Provide the [X, Y] coordinate of the cell's center where the given text is located.  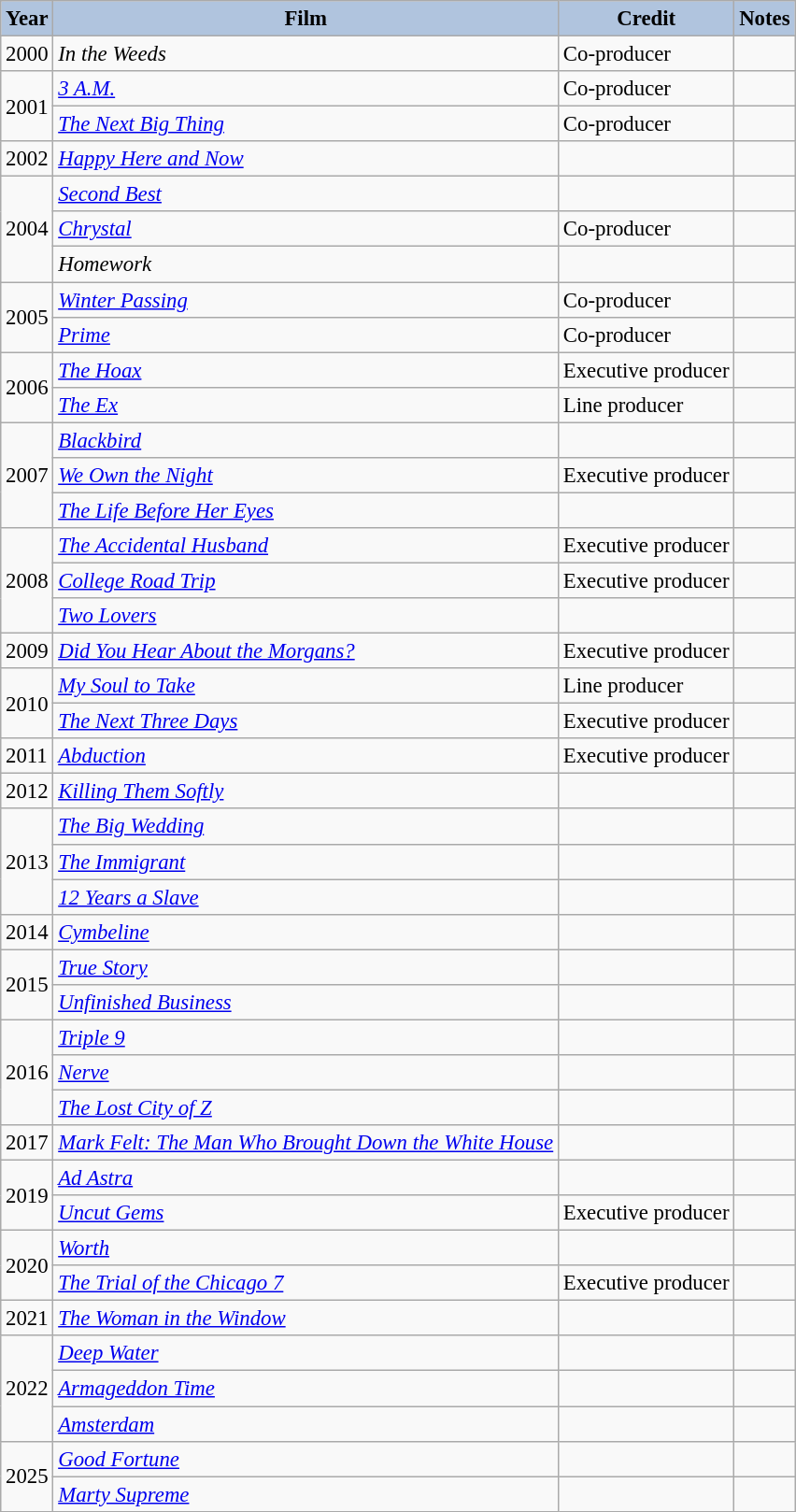
The Accidental Husband [306, 546]
2008 [27, 581]
The Lost City of Z [306, 1107]
The Hoax [306, 370]
Uncut Gems [306, 1213]
Marty Supreme [306, 1494]
Ad Astra [306, 1178]
2009 [27, 651]
The Next Three Days [306, 721]
2011 [27, 756]
2007 [27, 475]
The Next Big Thing [306, 124]
College Road Trip [306, 580]
The Woman in the Window [306, 1319]
Credit [647, 19]
Triple 9 [306, 1037]
Two Lovers [306, 616]
Killing Them Softly [306, 792]
Prime [306, 335]
Happy Here and Now [306, 159]
Abduction [306, 756]
3 A.M. [306, 89]
Nerve [306, 1073]
Deep Water [306, 1354]
We Own the Night [306, 476]
Armageddon Time [306, 1389]
Chrystal [306, 229]
2012 [27, 792]
Mark Felt: The Man Who Brought Down the White House [306, 1143]
2000 [27, 54]
2025 [27, 1476]
2010 [27, 703]
Good Fortune [306, 1459]
Cymbeline [306, 932]
2019 [27, 1196]
2015 [27, 985]
12 Years a Slave [306, 897]
Winter Passing [306, 300]
Second Best [306, 194]
2021 [27, 1319]
My Soul to Take [306, 686]
The Ex [306, 405]
2004 [27, 230]
Year [27, 19]
True Story [306, 967]
Worth [306, 1248]
The Life Before Her Eyes [306, 510]
2002 [27, 159]
Amsterdam [306, 1424]
2006 [27, 387]
Homework [306, 264]
2020 [27, 1265]
Notes [764, 19]
The Immigrant [306, 862]
The Trial of the Chicago 7 [306, 1283]
Unfinished Business [306, 1003]
Did You Hear About the Morgans? [306, 651]
In the Weeds [306, 54]
2013 [27, 862]
2016 [27, 1073]
2014 [27, 932]
The Big Wedding [306, 827]
2017 [27, 1143]
2005 [27, 318]
Blackbird [306, 440]
Film [306, 19]
2001 [27, 107]
2022 [27, 1389]
